Return [x, y] of the center of cell containing provided text 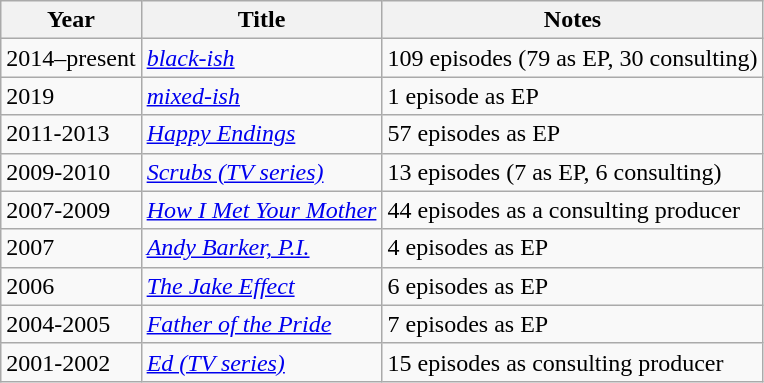
4 episodes as EP [572, 248]
black-ish [262, 58]
57 episodes as EP [572, 134]
2001-2002 [71, 362]
2019 [71, 96]
The Jake Effect [262, 286]
Title [262, 20]
6 episodes as EP [572, 286]
44 episodes as a consulting producer [572, 210]
Father of the Pride [262, 324]
15 episodes as consulting producer [572, 362]
2014–present [71, 58]
Scrubs (TV series) [262, 172]
2006 [71, 286]
Ed (TV series) [262, 362]
2011-2013 [71, 134]
Notes [572, 20]
2009-2010 [71, 172]
2007 [71, 248]
Happy Endings [262, 134]
2004-2005 [71, 324]
109 episodes (79 as EP, 30 consulting) [572, 58]
Andy Barker, P.I. [262, 248]
2007-2009 [71, 210]
How I Met Your Mother [262, 210]
1 episode as EP [572, 96]
7 episodes as EP [572, 324]
mixed-ish [262, 96]
13 episodes (7 as EP, 6 consulting) [572, 172]
Year [71, 20]
